Output the (X, Y) coordinate of the center of the cell containing the given text.  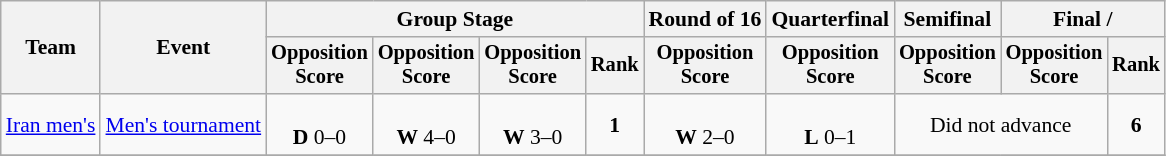
Event (183, 48)
Group Stage (454, 19)
Round of 16 (706, 19)
W 3–0 (532, 124)
Did not advance (1000, 124)
Iran men's (51, 124)
Team (51, 48)
L 0–1 (830, 124)
W 2–0 (706, 124)
Quarterfinal (830, 19)
Men's tournament (183, 124)
Final / (1083, 19)
1 (615, 124)
W 4–0 (426, 124)
D 0–0 (320, 124)
6 (1136, 124)
Semifinal (948, 19)
